Pinpoint the cell where the given text exists, returning its (X, Y) midpoint coordinate. 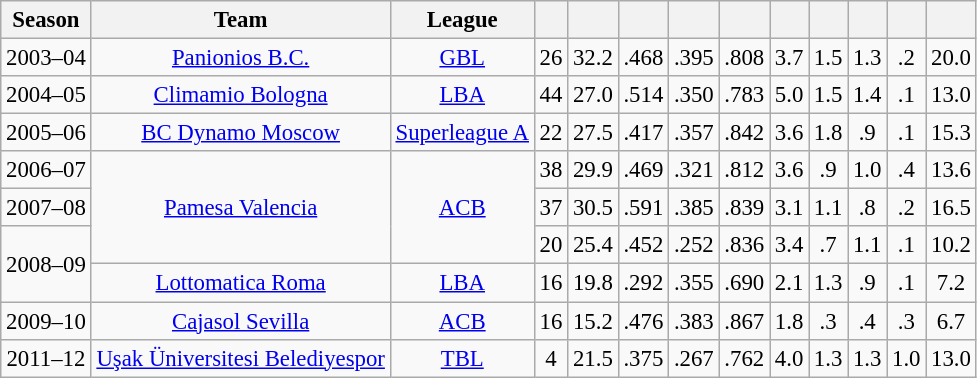
25.4 (593, 245)
15.3 (951, 133)
Climamio Bologna (240, 95)
4.0 (790, 358)
21.5 (593, 358)
3.4 (790, 245)
.267 (694, 358)
Team (240, 20)
26 (550, 58)
16.5 (951, 208)
20.0 (951, 58)
20 (550, 245)
Pamesa Valencia (240, 208)
7.2 (951, 283)
1.4 (868, 95)
.783 (744, 95)
4 (550, 358)
.762 (744, 358)
.476 (643, 321)
.350 (694, 95)
Uşak Üniversitesi Belediyespor (240, 358)
.839 (744, 208)
.252 (694, 245)
.8 (868, 208)
2.1 (790, 283)
.355 (694, 283)
32.2 (593, 58)
Superleague A (462, 133)
29.9 (593, 170)
.867 (744, 321)
.357 (694, 133)
Cajasol Sevilla (240, 321)
League (462, 20)
.808 (744, 58)
.452 (643, 245)
10.2 (951, 245)
.7 (828, 245)
.375 (643, 358)
.468 (643, 58)
38 (550, 170)
3.1 (790, 208)
.591 (643, 208)
.383 (694, 321)
13.6 (951, 170)
2011–12 (46, 358)
.321 (694, 170)
.469 (643, 170)
2009–10 (46, 321)
19.8 (593, 283)
2007–08 (46, 208)
27.0 (593, 95)
Panionios B.C. (240, 58)
TBL (462, 358)
.292 (643, 283)
2008–09 (46, 264)
15.2 (593, 321)
.395 (694, 58)
.842 (744, 133)
2003–04 (46, 58)
27.5 (593, 133)
BC Dynamo Moscow (240, 133)
44 (550, 95)
30.5 (593, 208)
GBL (462, 58)
.417 (643, 133)
6.7 (951, 321)
37 (550, 208)
Lottomatica Roma (240, 283)
.385 (694, 208)
.514 (643, 95)
2006–07 (46, 170)
.690 (744, 283)
.812 (744, 170)
Season (46, 20)
2005–06 (46, 133)
22 (550, 133)
5.0 (790, 95)
3.7 (790, 58)
.836 (744, 245)
2004–05 (46, 95)
